Detect which cell encompasses the target text, then output its [x, y] center coordinate. 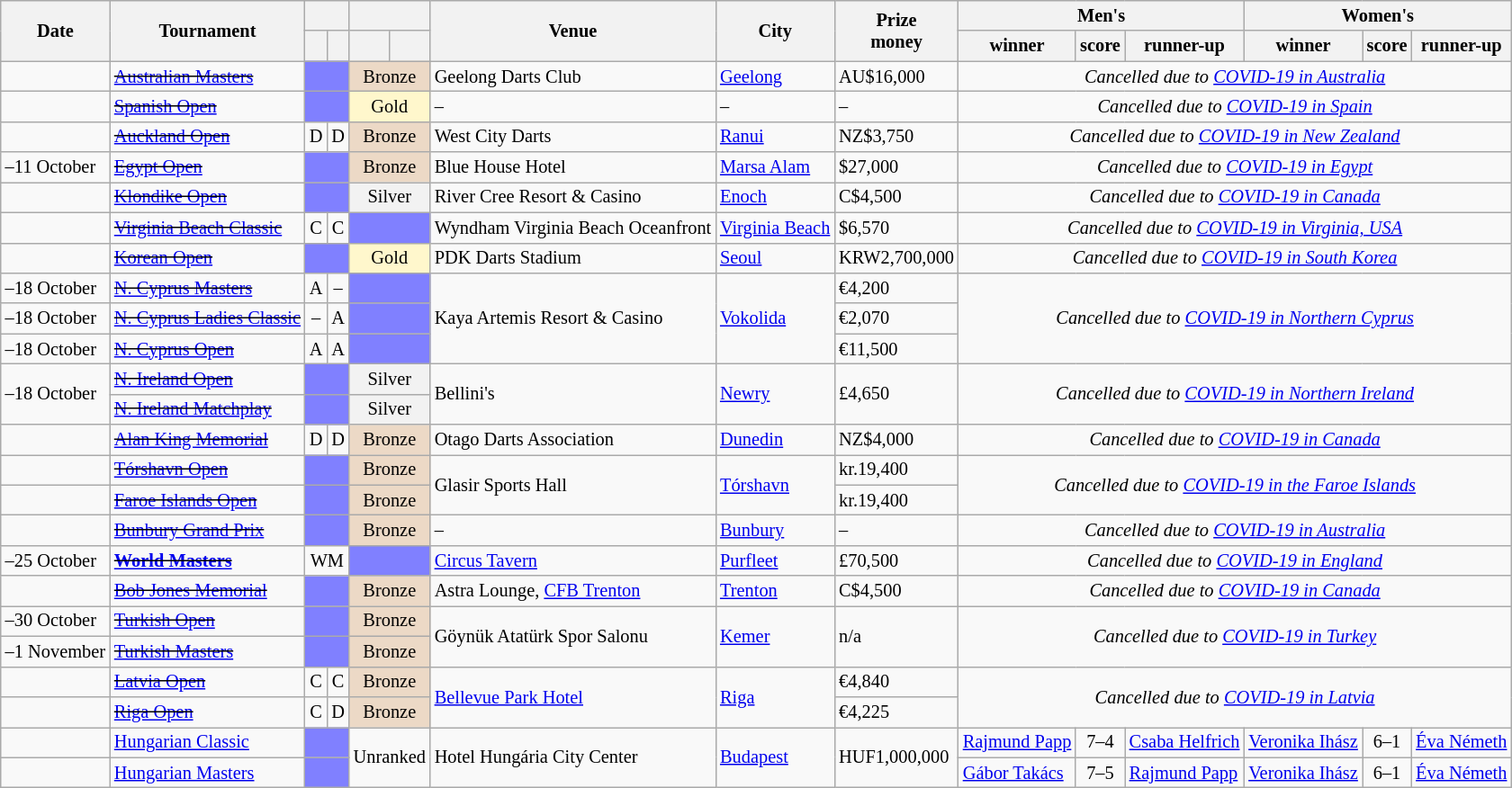
NZ$3,750 [896, 137]
NZ$4,000 [896, 440]
Virginia Beach Classic [207, 228]
Marsa Alam [775, 167]
PDK Darts Stadium [572, 258]
Korean Open [207, 258]
AU$16,000 [896, 76]
Gábor Takács [1017, 773]
Dunedin [775, 440]
N. Cyprus Ladies Classic [207, 318]
Cancelled due to COVID-19 in England [1235, 560]
Tórshavn Open [207, 470]
Spanish Open [207, 106]
Bellevue Park Hotel [572, 696]
West City Darts [572, 137]
Klondike Open [207, 197]
Virginia Beach [775, 228]
n/a [896, 635]
Bob Jones Memorial [207, 591]
Cancelled due to COVID-19 in New Zealand [1235, 137]
City [775, 31]
–11 October [56, 167]
€4,840 [896, 682]
Wyndham Virginia Beach Oceanfront [572, 228]
Vokolida [775, 318]
HUF1,000,000 [896, 757]
Glasir Sports Hall [572, 484]
Geelong Darts Club [572, 76]
Bunbury [775, 530]
$6,570 [896, 228]
Enoch [775, 197]
£4,650 [896, 394]
N. Cyprus Masters [207, 288]
€11,500 [896, 349]
7–4 [1100, 742]
N. Ireland Matchplay [207, 409]
Kaya Artemis Resort & Casino [572, 318]
Riga [775, 696]
Cancelled due to COVID-19 in the Faroe Islands [1235, 484]
World Masters [207, 560]
Cancelled due to COVID-19 in Turkey [1235, 635]
Tournament [207, 31]
€4,225 [896, 712]
7–5 [1100, 773]
€2,070 [896, 318]
Trenton [775, 591]
Cancelled due to COVID-19 in South Korea [1235, 258]
Australian Masters [207, 76]
Hotel Hungária City Center [572, 757]
WM [328, 560]
€4,200 [896, 288]
$27,000 [896, 167]
–30 October [56, 621]
Göynük Atatürk Spor Salonu [572, 635]
Circus Tavern [572, 560]
Cancelled due to COVID-19 in Northern Ireland [1235, 394]
Egypt Open [207, 167]
Ranui [775, 137]
Latvia Open [207, 682]
Prizemoney [896, 31]
Turkish Masters [207, 651]
N. Ireland Open [207, 379]
Seoul [775, 258]
Riga Open [207, 712]
Geelong [775, 76]
Cancelled due to COVID-19 in Egypt [1235, 167]
Purfleet [775, 560]
N. Cyprus Open [207, 349]
Newry [775, 394]
River Cree Resort & Casino [572, 197]
Women's [1377, 15]
Astra Lounge, CFB Trenton [572, 591]
Hungarian Masters [207, 773]
Faroe Islands Open [207, 500]
–1 November [56, 651]
Bunbury Grand Prix [207, 530]
Blue House Hotel [572, 167]
Hungarian Classic [207, 742]
Auckland Open [207, 137]
Kemer [775, 635]
Csaba Helfrich [1184, 742]
KRW2,700,000 [896, 258]
Venue [572, 31]
Cancelled due to COVID-19 in Virginia, USA [1235, 228]
£70,500 [896, 560]
Men's [1102, 15]
–25 October [56, 560]
Turkish Open [207, 621]
Otago Darts Association [572, 440]
Tórshavn [775, 484]
Unranked [390, 757]
Cancelled due to COVID-19 in Northern Cyprus [1235, 318]
Cancelled due to COVID-19 in Spain [1235, 106]
Cancelled due to COVID-19 in Latvia [1235, 696]
Alan King Memorial [207, 440]
Bellini's [572, 394]
Date [56, 31]
Budapest [775, 757]
